Provide the (x, y) coordinate of the cell's center where the given text is located.  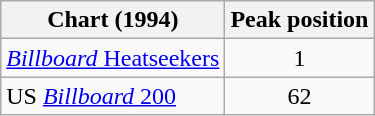
Billboard Heatseekers (113, 58)
62 (300, 96)
Chart (1994) (113, 20)
Peak position (300, 20)
1 (300, 58)
US Billboard 200 (113, 96)
